Determine the (X, Y) coordinate at the center of the cell enclosing the given text.  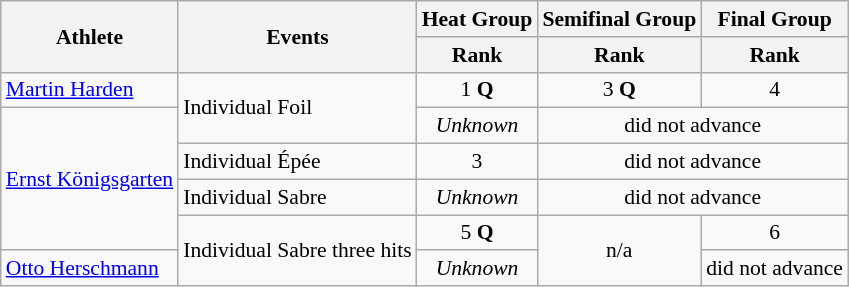
Heat Group (478, 19)
Athlete (90, 36)
Martin Harden (90, 90)
3 (478, 162)
Events (298, 36)
Individual Épée (298, 162)
3 Q (619, 90)
Individual Sabre (298, 197)
Individual Sabre three hits (298, 250)
6 (774, 233)
Individual Foil (298, 108)
n/a (619, 250)
Final Group (774, 19)
1 Q (478, 90)
Otto Herschmann (90, 269)
5 Q (478, 233)
Semifinal Group (619, 19)
4 (774, 90)
Ernst Königsgarten (90, 179)
